Return (x, y) of the center of cell containing provided text 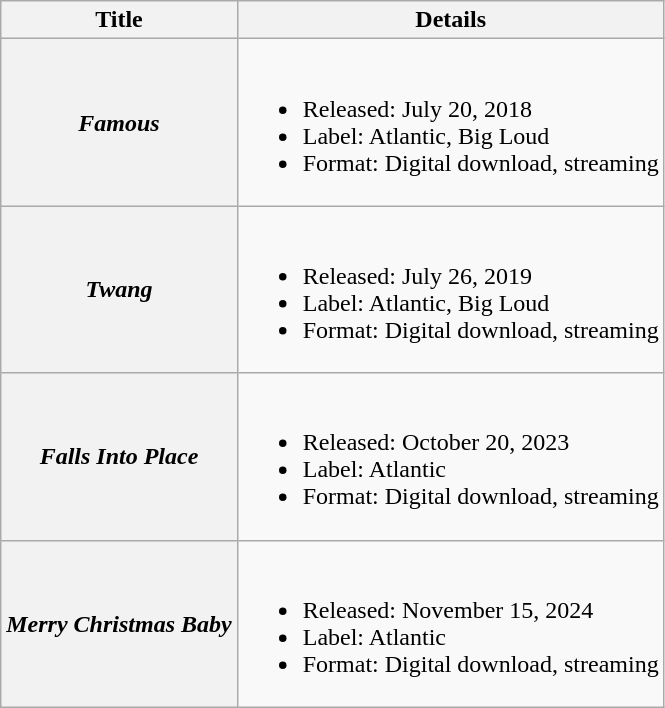
Twang (119, 290)
Released: July 20, 2018Label: Atlantic, Big LoudFormat: Digital download, streaming (450, 122)
Released: November 15, 2024Label: AtlanticFormat: Digital download, streaming (450, 624)
Famous (119, 122)
Title (119, 20)
Details (450, 20)
Released: July 26, 2019Label: Atlantic, Big LoudFormat: Digital download, streaming (450, 290)
Released: October 20, 2023Label: AtlanticFormat: Digital download, streaming (450, 456)
Merry Christmas Baby (119, 624)
Falls Into Place (119, 456)
